For the text-containing cell, return its midpoint in (x, y) coordinate format. 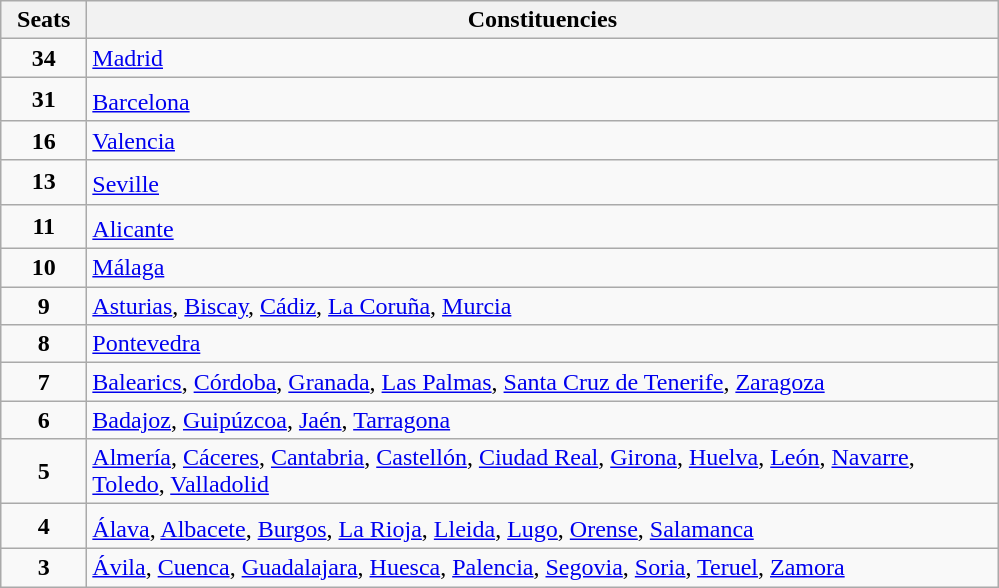
3 (44, 568)
Málaga (542, 268)
8 (44, 344)
Álava, Albacete, Burgos, La Rioja, Lleida, Lugo, Orense, Salamanca (542, 526)
Madrid (542, 58)
Asturias, Biscay, Cádiz, La Coruña, Murcia (542, 306)
31 (44, 100)
Balearics, Córdoba, Granada, Las Palmas, Santa Cruz de Tenerife, Zaragoza (542, 382)
Seats (44, 20)
Barcelona (542, 100)
Seville (542, 182)
Alicante (542, 226)
Valencia (542, 140)
11 (44, 226)
Constituencies (542, 20)
7 (44, 382)
34 (44, 58)
5 (44, 472)
13 (44, 182)
Ávila, Cuenca, Guadalajara, Huesca, Palencia, Segovia, Soria, Teruel, Zamora (542, 568)
10 (44, 268)
Pontevedra (542, 344)
16 (44, 140)
Badajoz, Guipúzcoa, Jaén, Tarragona (542, 420)
4 (44, 526)
9 (44, 306)
Almería, Cáceres, Cantabria, Castellón, Ciudad Real, Girona, Huelva, León, Navarre, Toledo, Valladolid (542, 472)
6 (44, 420)
